Find where the given text appears and provide that cell's center as (X, Y) coordinate. 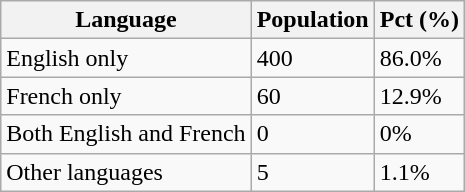
Language (126, 20)
English only (126, 58)
0 (312, 134)
Both English and French (126, 134)
60 (312, 96)
Population (312, 20)
12.9% (419, 96)
0% (419, 134)
Pct (%) (419, 20)
86.0% (419, 58)
Other languages (126, 172)
1.1% (419, 172)
400 (312, 58)
French only (126, 96)
5 (312, 172)
